Find where the given text appears and provide that cell's center as [X, Y] coordinate. 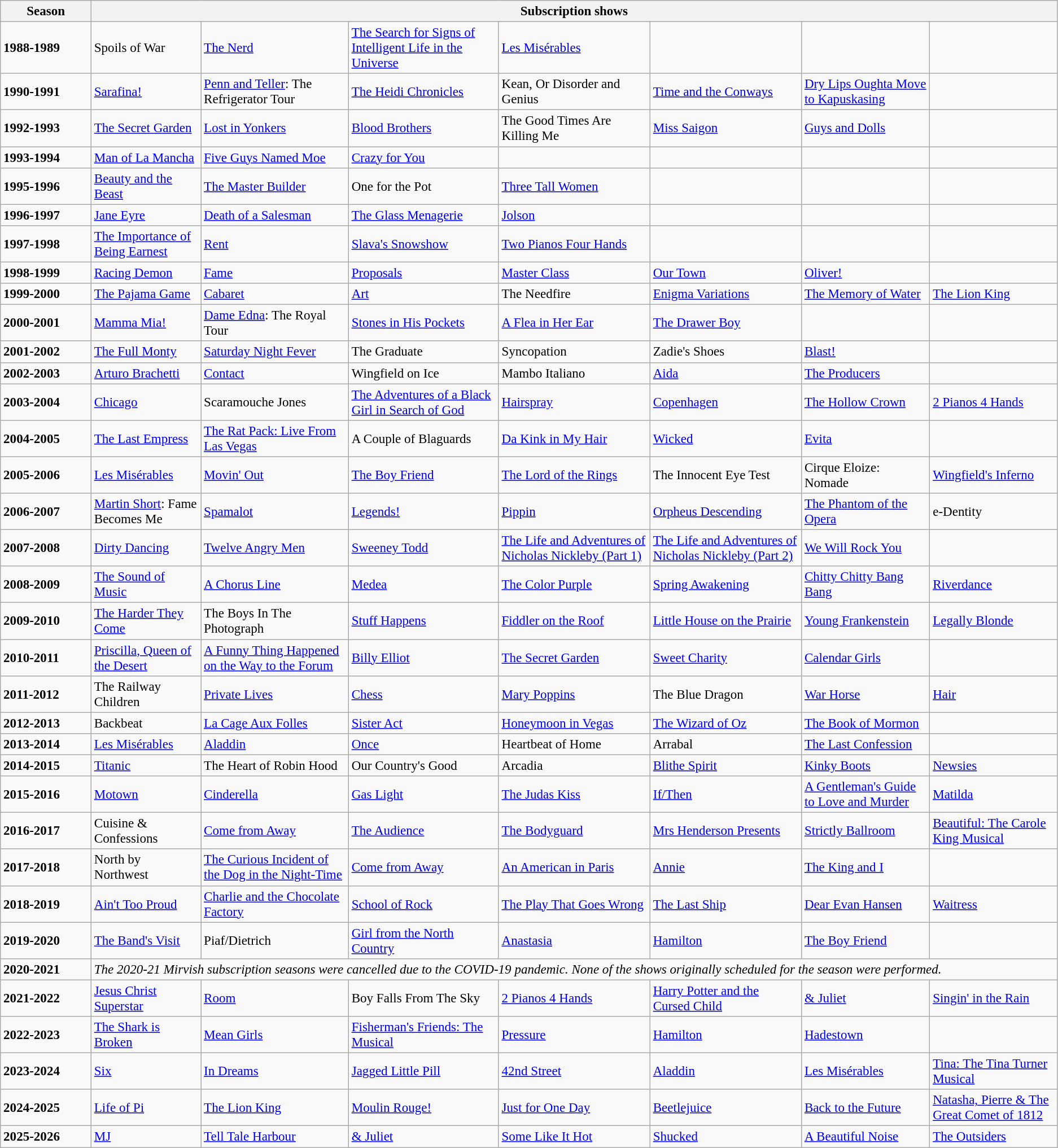
2003-2004 [46, 402]
Natasha, Pierre & The Great Comet of 1812 [994, 1107]
2005-2006 [46, 475]
La Cage Aux Folles [275, 723]
The Importance of Being Earnest [146, 244]
2012-2013 [46, 723]
Cabaret [275, 294]
2020-2021 [46, 970]
The Band's Visit [146, 940]
The Glass Menagerie [423, 215]
Penn and Teller: The Refrigerator Tour [275, 91]
2004-2005 [46, 439]
Just for One Day [574, 1107]
Subscription shows [574, 11]
The Search for Signs of Intelligent Life in the Universe [423, 48]
Mambo Italiano [574, 373]
Dry Lips Oughta Move to Kapuskasing [866, 91]
Room [275, 998]
Aida [725, 373]
2009-2010 [46, 621]
1990-1991 [46, 91]
2023-2024 [46, 1071]
e-Dentity [994, 511]
Season [46, 11]
The Hollow Crown [866, 402]
Life of Pi [146, 1107]
Death of a Salesman [275, 215]
The Shark is Broken [146, 1035]
Oliver! [866, 273]
1997-1998 [46, 244]
The Memory of Water [866, 294]
Dear Evan Hansen [866, 904]
1996-1997 [46, 215]
Dame Edna: The Royal Tour [275, 323]
We Will Rock You [866, 549]
The Blue Dragon [725, 694]
Martin Short: Fame Becomes Me [146, 511]
Anastasia [574, 940]
Young Frankenstein [866, 621]
Spoils of War [146, 48]
Fame [275, 273]
2016-2017 [46, 831]
Arrabal [725, 744]
2015-2016 [46, 795]
2001-2002 [46, 352]
Art [423, 294]
Private Lives [275, 694]
Wingfield on Ice [423, 373]
2002-2003 [46, 373]
The Full Monty [146, 352]
A Beautiful Noise [866, 1137]
Beetlejuice [725, 1107]
One for the Pot [423, 186]
Evita [866, 439]
Sweeney Todd [423, 549]
Cirque Eloize: Nomade [866, 475]
Legends! [423, 511]
Jesus Christ Superstar [146, 998]
The Graduate [423, 352]
A Chorus Line [275, 585]
Piaf/Dietrich [275, 940]
Da Kink in My Hair [574, 439]
Jagged Little Pill [423, 1071]
2018-2019 [46, 904]
2010-2011 [46, 658]
The Book of Mormon [866, 723]
Cuisine & Confessions [146, 831]
Arcadia [574, 766]
2000-2001 [46, 323]
The Audience [423, 831]
Billy Elliot [423, 658]
Jolson [574, 215]
2022-2023 [46, 1035]
Pippin [574, 511]
The Pajama Game [146, 294]
Kean, Or Disorder and Genius [574, 91]
Waitress [994, 904]
The Life and Adventures of Nicholas Nickleby (Part 2) [725, 549]
1998-1999 [46, 273]
War Horse [866, 694]
1992-1993 [46, 129]
Arturo Brachetti [146, 373]
2008-2009 [46, 585]
2006-2007 [46, 511]
The Life and Adventures of Nicholas Nickleby (Part 1) [574, 549]
Proposals [423, 273]
A Flea in Her Ear [574, 323]
Calendar Girls [866, 658]
Mrs Henderson Presents [725, 831]
Enigma Variations [725, 294]
Hadestown [866, 1035]
42nd Street [574, 1071]
Priscilla, Queen of the Desert [146, 658]
2017-2018 [46, 868]
Heartbeat of Home [574, 744]
Three Tall Women [574, 186]
Stuff Happens [423, 621]
The Last Empress [146, 439]
The Phantom of the Opera [866, 511]
Singin' in the Rain [994, 998]
Shucked [725, 1137]
The Producers [866, 373]
Man of La Mancha [146, 157]
An American in Paris [574, 868]
Six [146, 1071]
Copenhagen [725, 402]
Syncopation [574, 352]
Harry Potter and the Cursed Child [725, 998]
Medea [423, 585]
Saturday Night Fever [275, 352]
The Heart of Robin Hood [275, 766]
In Dreams [275, 1071]
Jane Eyre [146, 215]
Boy Falls From The Sky [423, 998]
The Nerd [275, 48]
Charlie and the Chocolate Factory [275, 904]
Some Like It Hot [574, 1137]
Mean Girls [275, 1035]
Titanic [146, 766]
Fiddler on the Roof [574, 621]
Gas Light [423, 795]
1988-1989 [46, 48]
Slava's Snowshow [423, 244]
Newsies [994, 766]
The Lord of the Rings [574, 475]
A Gentleman's Guide to Love and Murder [866, 795]
Dirty Dancing [146, 549]
Sister Act [423, 723]
Kinky Boots [866, 766]
Strictly Ballroom [866, 831]
Beauty and the Beast [146, 186]
Our Country's Good [423, 766]
The Curious Incident of the Dog in the Night-Time [275, 868]
Girl from the North Country [423, 940]
The Play That Goes Wrong [574, 904]
If/Then [725, 795]
The Last Confession [866, 744]
Hairspray [574, 402]
Backbeat [146, 723]
Mary Poppins [574, 694]
Cinderella [275, 795]
Racing Demon [146, 273]
Tell Tale Harbour [275, 1137]
Blood Brothers [423, 129]
2024-2025 [46, 1107]
The Sound of Music [146, 585]
2013-2014 [46, 744]
Lost in Yonkers [275, 129]
1999-2000 [46, 294]
2014-2015 [46, 766]
Stones in His Pockets [423, 323]
Our Town [725, 273]
Blast! [866, 352]
2021-2022 [46, 998]
Riverdance [994, 585]
Movin' Out [275, 475]
Twelve Angry Men [275, 549]
Chitty Chitty Bang Bang [866, 585]
Chicago [146, 402]
Rent [275, 244]
The Drawer Boy [725, 323]
Annie [725, 868]
Wicked [725, 439]
The Railway Children [146, 694]
The Innocent Eye Test [725, 475]
Ain't Too Proud [146, 904]
Contact [275, 373]
North by Northwest [146, 868]
Motown [146, 795]
1993-1994 [46, 157]
A Funny Thing Happened on the Way to the Forum [275, 658]
Back to the Future [866, 1107]
Pressure [574, 1035]
School of Rock [423, 904]
The Heidi Chronicles [423, 91]
A Couple of Blaguards [423, 439]
The Adventures of a Black Girl in Search of God [423, 402]
The Rat Pack: Live From Las Vegas [275, 439]
The Color Purple [574, 585]
Beautiful: The Carole King Musical [994, 831]
Little House on the Prairie [725, 621]
Scaramouche Jones [275, 402]
1995-1996 [46, 186]
Crazy for You [423, 157]
Once [423, 744]
Zadie's Shoes [725, 352]
2011-2012 [46, 694]
Five Guys Named Moe [275, 157]
Chess [423, 694]
Fisherman's Friends: The Musical [423, 1035]
Two Pianos Four Hands [574, 244]
Wingfield's Inferno [994, 475]
The Boys In The Photograph [275, 621]
Mamma Mia! [146, 323]
Master Class [574, 273]
The Master Builder [275, 186]
The Last Ship [725, 904]
Sweet Charity [725, 658]
2007-2008 [46, 549]
Miss Saigon [725, 129]
The Wizard of Oz [725, 723]
Honeymoon in Vegas [574, 723]
The Bodyguard [574, 831]
Hair [994, 694]
Orpheus Descending [725, 511]
The Outsiders [994, 1137]
The Judas Kiss [574, 795]
Time and the Conways [725, 91]
Spamalot [275, 511]
Blithe Spirit [725, 766]
Moulin Rouge! [423, 1107]
Guys and Dolls [866, 129]
Sarafina! [146, 91]
Tina: The Tina Turner Musical [994, 1071]
The King and I [866, 868]
The Good Times Are Killing Me [574, 129]
The Harder They Come [146, 621]
MJ [146, 1137]
2025-2026 [46, 1137]
The Needfire [574, 294]
Spring Awakening [725, 585]
Matilda [994, 795]
Legally Blonde [994, 621]
2019-2020 [46, 940]
